Pinpoint the cell where the given text exists, returning its (x, y) midpoint coordinate. 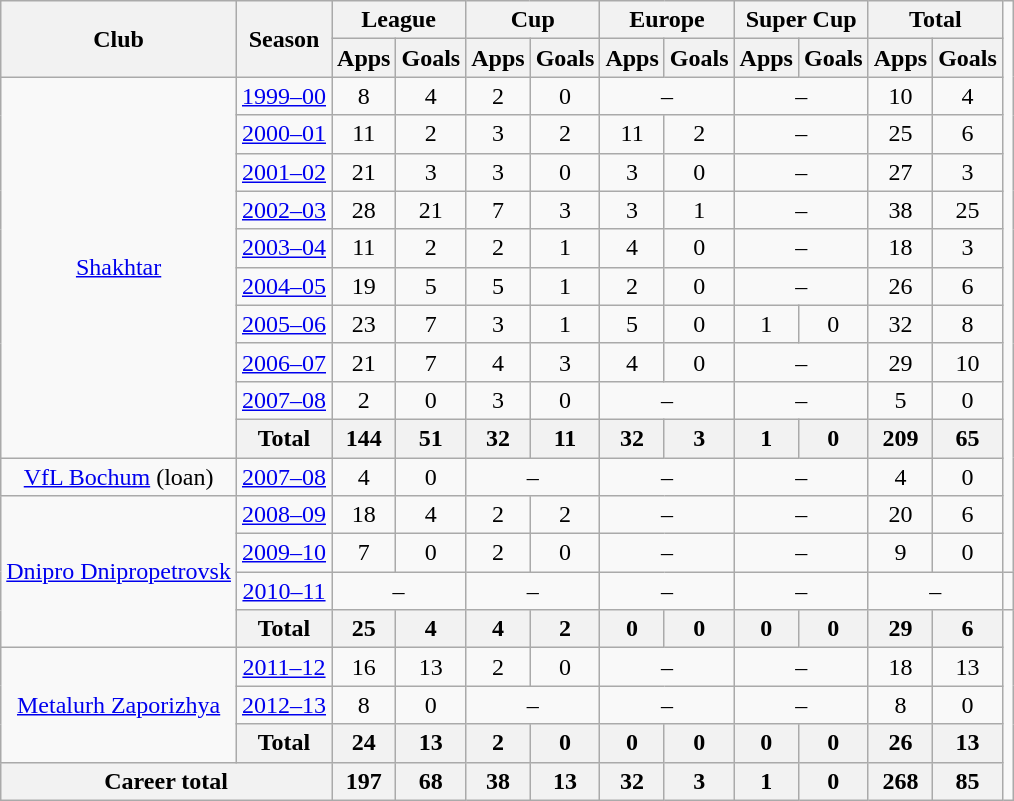
Season (284, 39)
Club (119, 39)
VfL Bochum (loan) (119, 477)
2005–06 (284, 324)
2006–07 (284, 362)
Dnipro Dnipropetrovsk (119, 572)
2004–05 (284, 286)
9 (900, 553)
2010–11 (284, 591)
19 (364, 286)
2012–13 (284, 705)
28 (364, 210)
2008–09 (284, 515)
Metalurh Zaporizhya (119, 705)
2011–12 (284, 667)
Super Cup (801, 20)
144 (364, 438)
209 (900, 438)
197 (364, 781)
Cup (533, 20)
68 (431, 781)
2003–04 (284, 248)
27 (900, 172)
85 (968, 781)
268 (900, 781)
2009–10 (284, 553)
Career total (166, 781)
2002–03 (284, 210)
24 (364, 743)
51 (431, 438)
20 (900, 515)
Shakhtar (119, 268)
Europe (667, 20)
2000–01 (284, 134)
23 (364, 324)
16 (364, 667)
1999–00 (284, 96)
League (399, 20)
2001–02 (284, 172)
65 (968, 438)
